Capture the cell that displays the provided text and extract its [X, Y] central coordinate. 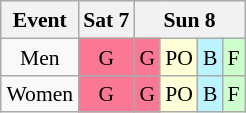
Event [40, 20]
Sun 8 [189, 20]
Sat 7 [106, 20]
Women [40, 94]
Men [40, 56]
